Locate the cell with the specified text and output its (x, y) center coordinate. 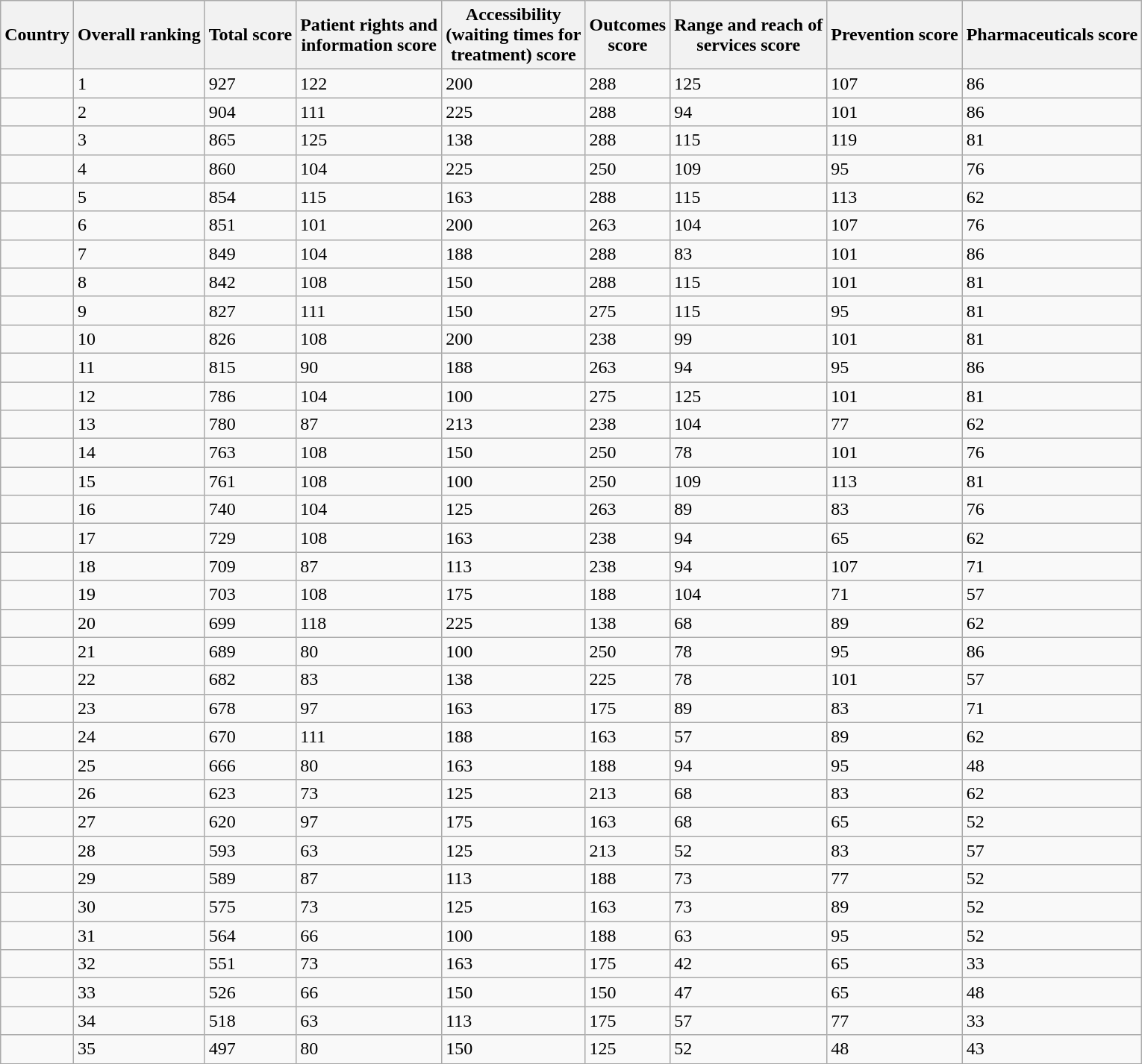
670 (250, 736)
623 (250, 793)
11 (139, 367)
23 (139, 708)
3 (139, 140)
7 (139, 254)
2 (139, 112)
6 (139, 225)
518 (250, 1021)
21 (139, 651)
Patient rights and information score (369, 35)
593 (250, 850)
851 (250, 225)
13 (139, 425)
12 (139, 396)
16 (139, 510)
26 (139, 793)
699 (250, 623)
24 (139, 736)
90 (369, 367)
5 (139, 197)
497 (250, 1049)
709 (250, 566)
34 (139, 1021)
28 (139, 850)
1 (139, 84)
589 (250, 879)
620 (250, 822)
10 (139, 339)
854 (250, 197)
551 (250, 964)
20 (139, 623)
729 (250, 538)
526 (250, 992)
15 (139, 481)
Total score (250, 35)
689 (250, 651)
31 (139, 936)
22 (139, 680)
860 (250, 169)
14 (139, 453)
815 (250, 367)
42 (749, 964)
564 (250, 936)
Accessibility (waiting times for treatment) score (514, 35)
29 (139, 879)
666 (250, 765)
703 (250, 595)
827 (250, 310)
35 (139, 1049)
Outcomes score (628, 35)
865 (250, 140)
25 (139, 765)
927 (250, 84)
575 (250, 907)
Overall ranking (139, 35)
19 (139, 595)
740 (250, 510)
17 (139, 538)
122 (369, 84)
99 (749, 339)
780 (250, 425)
43 (1052, 1049)
786 (250, 396)
Country (37, 35)
761 (250, 481)
119 (894, 140)
Range and reach of services score (749, 35)
826 (250, 339)
30 (139, 907)
27 (139, 822)
682 (250, 680)
Pharmaceuticals score (1052, 35)
Prevention score (894, 35)
678 (250, 708)
118 (369, 623)
47 (749, 992)
4 (139, 169)
18 (139, 566)
9 (139, 310)
904 (250, 112)
32 (139, 964)
842 (250, 282)
763 (250, 453)
849 (250, 254)
8 (139, 282)
